Return (x, y) of the center of cell containing provided text 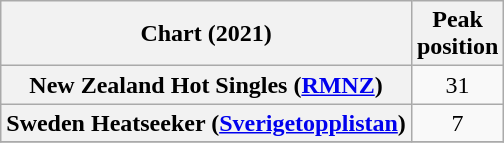
Sweden Heatseeker (Sverigetopplistan) (206, 123)
Peakposition (457, 34)
31 (457, 85)
New Zealand Hot Singles (RMNZ) (206, 85)
Chart (2021) (206, 34)
7 (457, 123)
